Identify which cell holds the provided text, then report its (X, Y) central coordinate. 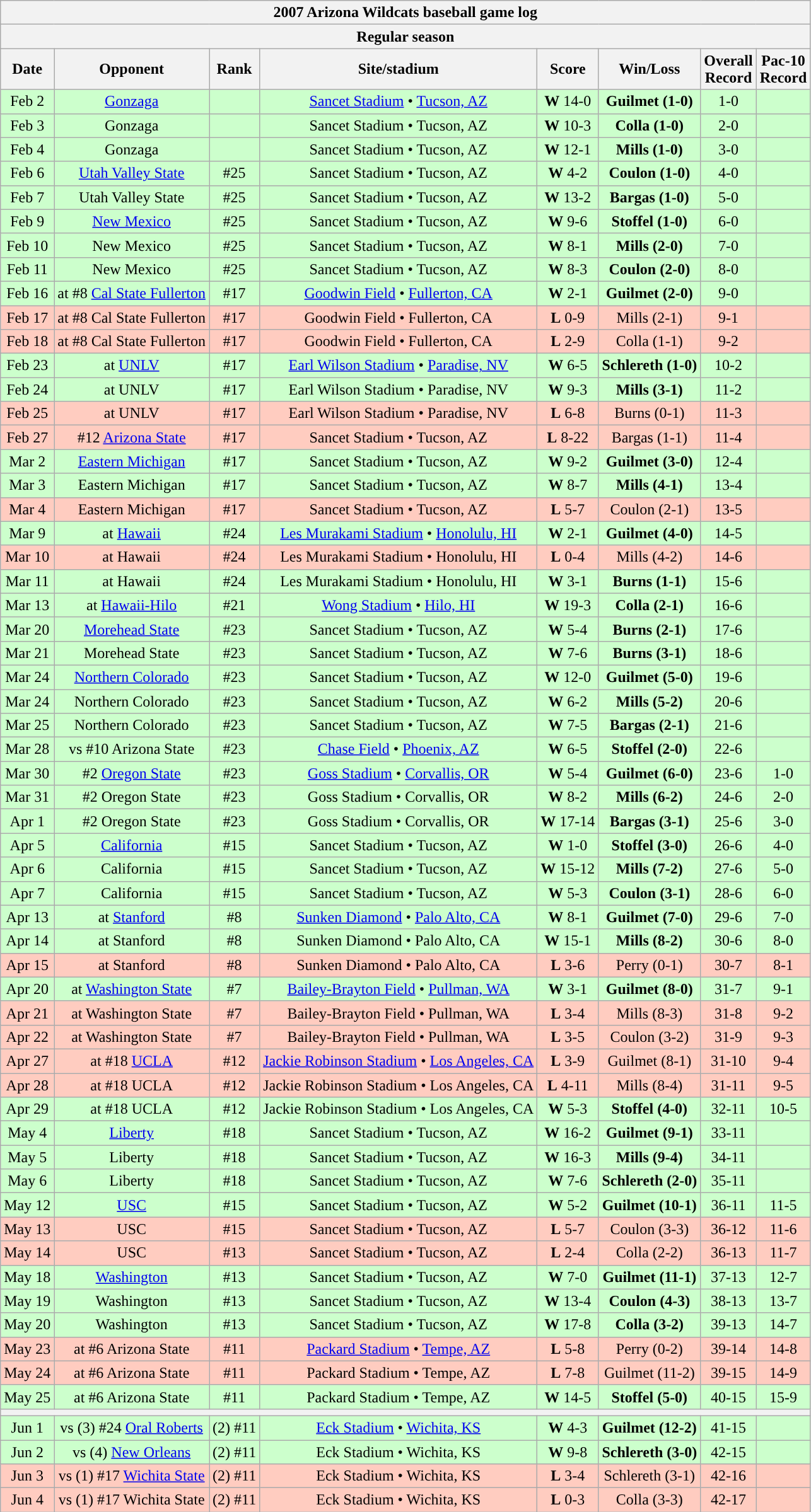
Feb 11 (28, 269)
17-6 (728, 629)
Apr 21 (28, 1013)
W 17-8 (568, 1325)
Colla (1-1) (650, 342)
Schlereth (3-0) (650, 1451)
Regular season (405, 37)
May 25 (28, 1397)
Guilmet (5-0) (650, 677)
W 13-4 (568, 1301)
W 19-3 (568, 605)
W 4-2 (568, 173)
25-6 (728, 821)
Rank (235, 69)
9-4 (783, 1061)
Colla (2-2) (650, 1253)
34-11 (728, 1157)
W 9-8 (568, 1451)
W 5-2 (568, 1205)
L 6-8 (568, 413)
39-14 (728, 1349)
Burns (1-1) (650, 581)
Mar 10 (28, 557)
30-7 (728, 965)
15-6 (728, 581)
Guilmet (11-1) (650, 1277)
28-6 (728, 893)
W 1-0 (568, 845)
Opponent (132, 69)
W 7-0 (568, 1277)
11-2 (728, 390)
W 13-2 (568, 197)
27-6 (728, 869)
Guilmet (3-0) (650, 461)
W 10-3 (568, 125)
L 0-3 (568, 1500)
14-9 (783, 1373)
Mills (8-3) (650, 1013)
Feb 23 (28, 366)
Jun 1 (28, 1428)
Mar 4 (28, 509)
Mar 3 (28, 485)
Apr 7 (28, 893)
Coulon (3-3) (650, 1229)
Apr 14 (28, 941)
Guilmet (7-0) (650, 917)
Guilmet (2-0) (650, 293)
W 7-5 (568, 725)
11-6 (783, 1229)
L 4-11 (568, 1085)
Coulon (4-3) (650, 1301)
Mar 9 (28, 533)
Bargas (1-1) (650, 437)
Apr 1 (28, 821)
L 0-9 (568, 317)
Guilmet (8-1) (650, 1061)
13-5 (728, 509)
Feb 9 (28, 221)
Bargas (2-1) (650, 725)
32-11 (728, 1109)
Jun 4 (28, 1500)
Mills (4-1) (650, 485)
W 16-2 (568, 1133)
Guilmet (10-1) (650, 1205)
13-4 (728, 485)
May 12 (28, 1205)
W 14-0 (568, 101)
May 23 (28, 1349)
Stoffel (2-0) (650, 749)
Burns (3-1) (650, 653)
Apr 6 (28, 869)
Guilmet (4-0) (650, 533)
9-0 (728, 293)
Mills (8-2) (650, 941)
Mills (3-1) (650, 390)
vs (3) #24 Oral Roberts (132, 1428)
Perry (0-2) (650, 1349)
Mills (7-2) (650, 869)
20-6 (728, 701)
Mills (5-2) (650, 701)
Feb 27 (28, 437)
Bargas (3-1) (650, 821)
L 2-4 (568, 1253)
Apr 20 (28, 989)
Schlereth (3-1) (650, 1476)
9-5 (783, 1085)
14-5 (728, 533)
W 8-3 (568, 269)
14-6 (728, 557)
Colla (1-0) (650, 125)
Apr 22 (28, 1037)
2007 Arizona Wildcats baseball game log (405, 13)
Apr 15 (28, 965)
Guilmet (9-1) (650, 1133)
May 18 (28, 1277)
May 5 (28, 1157)
Coulon (3-1) (650, 893)
42-16 (728, 1476)
23-6 (728, 773)
11-5 (783, 1205)
Stoffel (5-0) (650, 1397)
Win/Loss (650, 69)
41-15 (728, 1428)
39-13 (728, 1325)
Wong Stadium • Hilo, HI (399, 605)
Apr 13 (28, 917)
Stoffel (1-0) (650, 221)
Guilmet (11-2) (650, 1373)
Coulon (3-2) (650, 1037)
May 13 (28, 1229)
11-3 (728, 413)
36-11 (728, 1205)
vs (4) New Orleans (132, 1451)
Guilmet (12-2) (650, 1428)
Apr 29 (28, 1109)
Feb 2 (28, 101)
L 3-5 (568, 1037)
Feb 3 (28, 125)
14-8 (783, 1349)
10-2 (728, 366)
Schlereth (2-0) (650, 1181)
Feb 17 (28, 317)
W 12-0 (568, 677)
9-3 (783, 1037)
Mar 21 (28, 653)
Mills (2-0) (650, 245)
37-13 (728, 1277)
18-6 (728, 653)
at Hawaii-Hilo (132, 605)
Feb 18 (28, 342)
31-11 (728, 1085)
42-17 (728, 1500)
Pac-10Record (783, 69)
35-11 (728, 1181)
L 7-8 (568, 1373)
Schlereth (1-0) (650, 366)
W 6-2 (568, 701)
Mar 25 (28, 725)
W 15-1 (568, 941)
12-7 (783, 1277)
16-6 (728, 605)
31-9 (728, 1037)
May 24 (28, 1373)
Apr 28 (28, 1085)
33-11 (728, 1133)
Mar 28 (28, 749)
36-13 (728, 1253)
Mar 2 (28, 461)
40-15 (728, 1397)
L 5-8 (568, 1349)
vs #10 Arizona State (132, 749)
12-4 (728, 461)
30-6 (728, 941)
10-5 (783, 1109)
W 8-7 (568, 485)
Stoffel (4-0) (650, 1109)
May 4 (28, 1133)
W 8-2 (568, 797)
May 14 (28, 1253)
8-1 (783, 965)
Mar 11 (28, 581)
Mar 13 (28, 605)
Mills (6-2) (650, 797)
Guilmet (1-0) (650, 101)
31-8 (728, 1013)
Stoffel (3-0) (650, 845)
Apr 5 (28, 845)
Mills (8-4) (650, 1085)
24-6 (728, 797)
11-4 (728, 437)
W 12-1 (568, 149)
Feb 6 (28, 173)
Guilmet (8-0) (650, 989)
L 2-9 (568, 342)
Coulon (2-0) (650, 269)
36-12 (728, 1229)
Mills (9-4) (650, 1157)
11-7 (783, 1253)
W 17-14 (568, 821)
Feb 16 (28, 293)
Mar 20 (28, 629)
26-6 (728, 845)
Mills (2-1) (650, 317)
W 15-12 (568, 869)
Date (28, 69)
Burns (2-1) (650, 629)
21-6 (728, 725)
42-15 (728, 1451)
Coulon (2-1) (650, 509)
#21 (235, 605)
Bargas (1-0) (650, 197)
Jun 2 (28, 1451)
W 16-3 (568, 1157)
May 20 (28, 1325)
L 3-9 (568, 1061)
W 9-3 (568, 390)
Jun 3 (28, 1476)
31-7 (728, 989)
Perry (0-1) (650, 965)
22-6 (728, 749)
14-7 (783, 1325)
Apr 27 (28, 1061)
Chase Field • Phoenix, AZ (399, 749)
L 8-22 (568, 437)
Mar 31 (28, 797)
19-6 (728, 677)
Mills (1-0) (650, 149)
L 0-4 (568, 557)
15-9 (783, 1397)
OverallRecord (728, 69)
Colla (2-1) (650, 605)
Colla (3-2) (650, 1325)
Guilmet (6-0) (650, 773)
38-13 (728, 1301)
Coulon (1-0) (650, 173)
Feb 7 (28, 197)
31-10 (728, 1061)
39-15 (728, 1373)
May 19 (28, 1301)
Mills (4-2) (650, 557)
Feb 25 (28, 413)
W 9-2 (568, 461)
Mar 30 (28, 773)
#12 Arizona State (132, 437)
W 14-5 (568, 1397)
Colla (3-3) (650, 1500)
May 6 (28, 1181)
L 3-6 (568, 965)
W 9-6 (568, 221)
13-7 (783, 1301)
Score (568, 69)
29-6 (728, 917)
Feb 10 (28, 245)
W 4-3 (568, 1428)
Burns (0-1) (650, 413)
Feb 24 (28, 390)
Site/stadium (399, 69)
Feb 4 (28, 149)
